Pinpoint the cell where the given text exists, returning its (X, Y) midpoint coordinate. 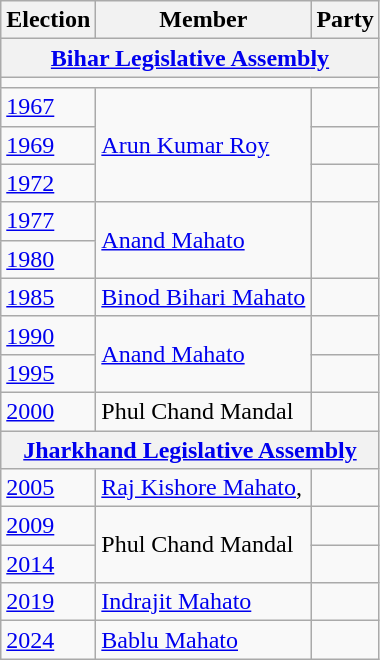
1985 (48, 297)
Bihar Legislative Assembly (190, 58)
1995 (48, 373)
2000 (48, 411)
Bablu Mahato (204, 640)
1977 (48, 221)
2014 (48, 564)
1990 (48, 335)
Arun Kumar Roy (204, 145)
Election (48, 20)
2019 (48, 602)
Member (204, 20)
Raj Kishore Mahato, (204, 488)
Jharkhand Legislative Assembly (190, 449)
2005 (48, 488)
Indrajit Mahato (204, 602)
2009 (48, 526)
1972 (48, 183)
1967 (48, 107)
1980 (48, 259)
Binod Bihari Mahato (204, 297)
Party (345, 20)
1969 (48, 145)
2024 (48, 640)
